Search for the cell housing the specified text and yield its (x, y) center coordinate. 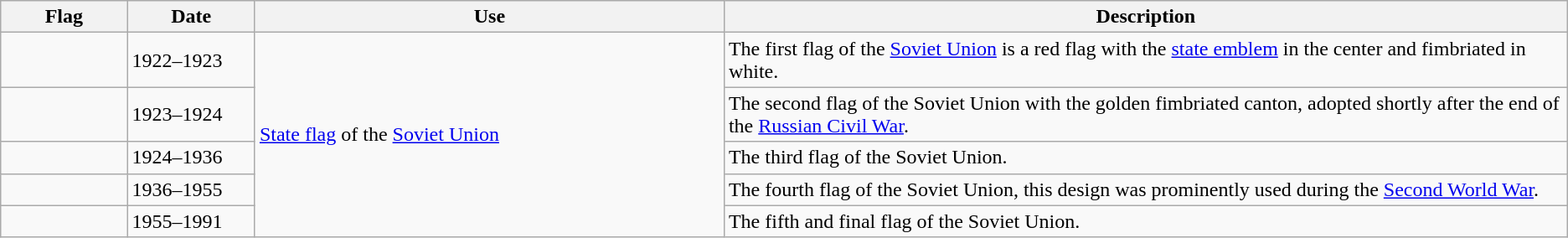
Use (489, 17)
1955–1991 (191, 221)
State flag of the Soviet Union (489, 135)
The second flag of the Soviet Union with the golden fimbriated canton, adopted shortly after the end of the Russian Civil War. (1146, 114)
1923–1924 (191, 114)
1924–1936 (191, 158)
The first flag of the Soviet Union is a red flag with the state emblem in the center and fimbriated in white. (1146, 60)
The fifth and final flag of the Soviet Union. (1146, 221)
1936–1955 (191, 189)
The fourth flag of the Soviet Union, this design was prominently used during the Second World War. (1146, 189)
The third flag of the Soviet Union. (1146, 158)
1922–1923 (191, 60)
Date (191, 17)
Flag (64, 17)
Description (1146, 17)
